From the cell containing the given text, extract its center point as (x, y) coordinate. 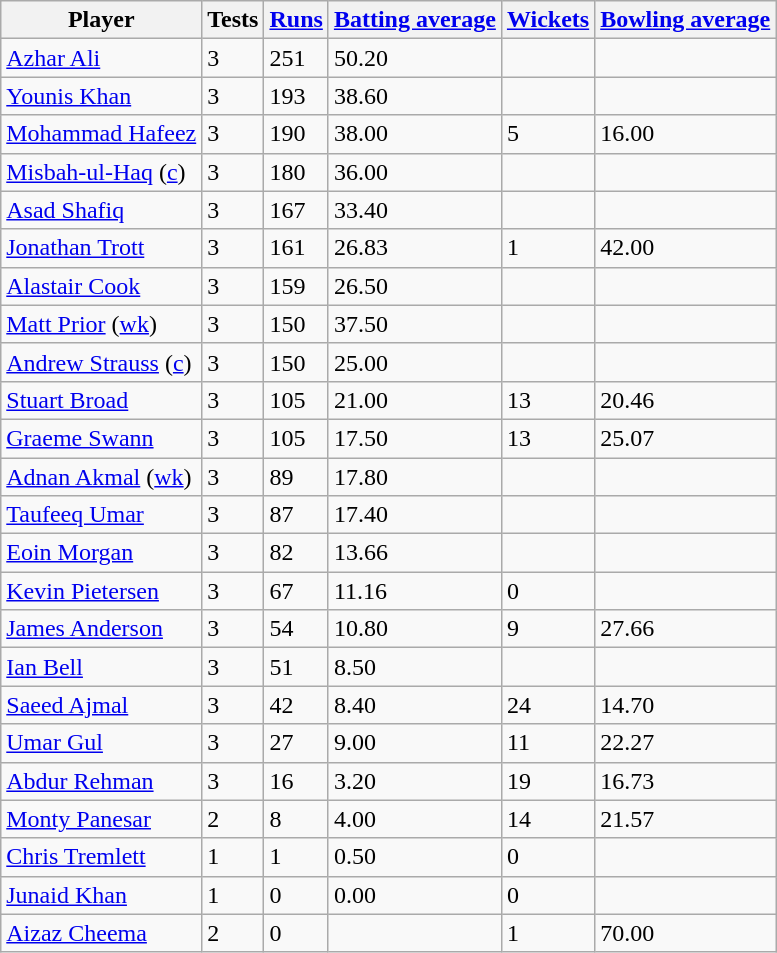
0.00 (414, 895)
37.50 (414, 324)
3.20 (414, 781)
38.60 (414, 96)
Asad Shafiq (102, 210)
8.50 (414, 667)
0.50 (414, 857)
Saeed Ajmal (102, 705)
24 (548, 705)
21.00 (414, 400)
14 (548, 819)
13.66 (414, 553)
Jonathan Trott (102, 248)
167 (296, 210)
26.50 (414, 286)
27.66 (686, 629)
17.40 (414, 515)
Taufeeq Umar (102, 515)
Kevin Pietersen (102, 591)
9 (548, 629)
Monty Panesar (102, 819)
14.70 (686, 705)
54 (296, 629)
Player (102, 20)
11.16 (414, 591)
38.00 (414, 134)
27 (296, 743)
159 (296, 286)
James Anderson (102, 629)
10.80 (414, 629)
89 (296, 477)
16.73 (686, 781)
190 (296, 134)
26.83 (414, 248)
8.40 (414, 705)
87 (296, 515)
251 (296, 58)
Azhar Ali (102, 58)
33.40 (414, 210)
36.00 (414, 172)
42.00 (686, 248)
Abdur Rehman (102, 781)
Wickets (548, 20)
Graeme Swann (102, 438)
Mohammad Hafeez (102, 134)
9.00 (414, 743)
16.00 (686, 134)
Aizaz Cheema (102, 933)
16 (296, 781)
21.57 (686, 819)
Alastair Cook (102, 286)
70.00 (686, 933)
180 (296, 172)
Junaid Khan (102, 895)
Matt Prior (wk) (102, 324)
Batting average (414, 20)
25.07 (686, 438)
Andrew Strauss (c) (102, 362)
17.50 (414, 438)
193 (296, 96)
8 (296, 819)
11 (548, 743)
42 (296, 705)
Younis Khan (102, 96)
Tests (233, 20)
5 (548, 134)
Bowling average (686, 20)
Ian Bell (102, 667)
19 (548, 781)
Adnan Akmal (wk) (102, 477)
67 (296, 591)
17.80 (414, 477)
82 (296, 553)
4.00 (414, 819)
Runs (296, 20)
Misbah-ul-Haq (c) (102, 172)
Chris Tremlett (102, 857)
20.46 (686, 400)
161 (296, 248)
25.00 (414, 362)
50.20 (414, 58)
Umar Gul (102, 743)
Eoin Morgan (102, 553)
Stuart Broad (102, 400)
51 (296, 667)
22.27 (686, 743)
